Detect which cell encompasses the target text, then output its [X, Y] center coordinate. 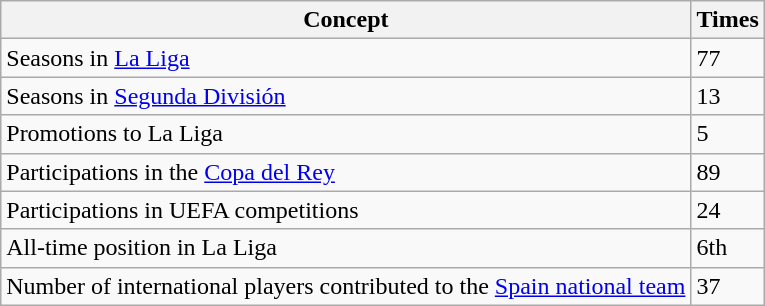
89 [728, 172]
Concept [346, 20]
24 [728, 210]
Promotions to La Liga [346, 134]
Times [728, 20]
Participations in the Copa del Rey [346, 172]
37 [728, 286]
All-time position in La Liga [346, 248]
77 [728, 58]
Participations in UEFA competitions [346, 210]
6th [728, 248]
Seasons in Segunda División [346, 96]
Seasons in La Liga [346, 58]
5 [728, 134]
Number of international players contributed to the Spain national team [346, 286]
13 [728, 96]
